Find where the given text appears and provide that cell's center as [X, Y] coordinate. 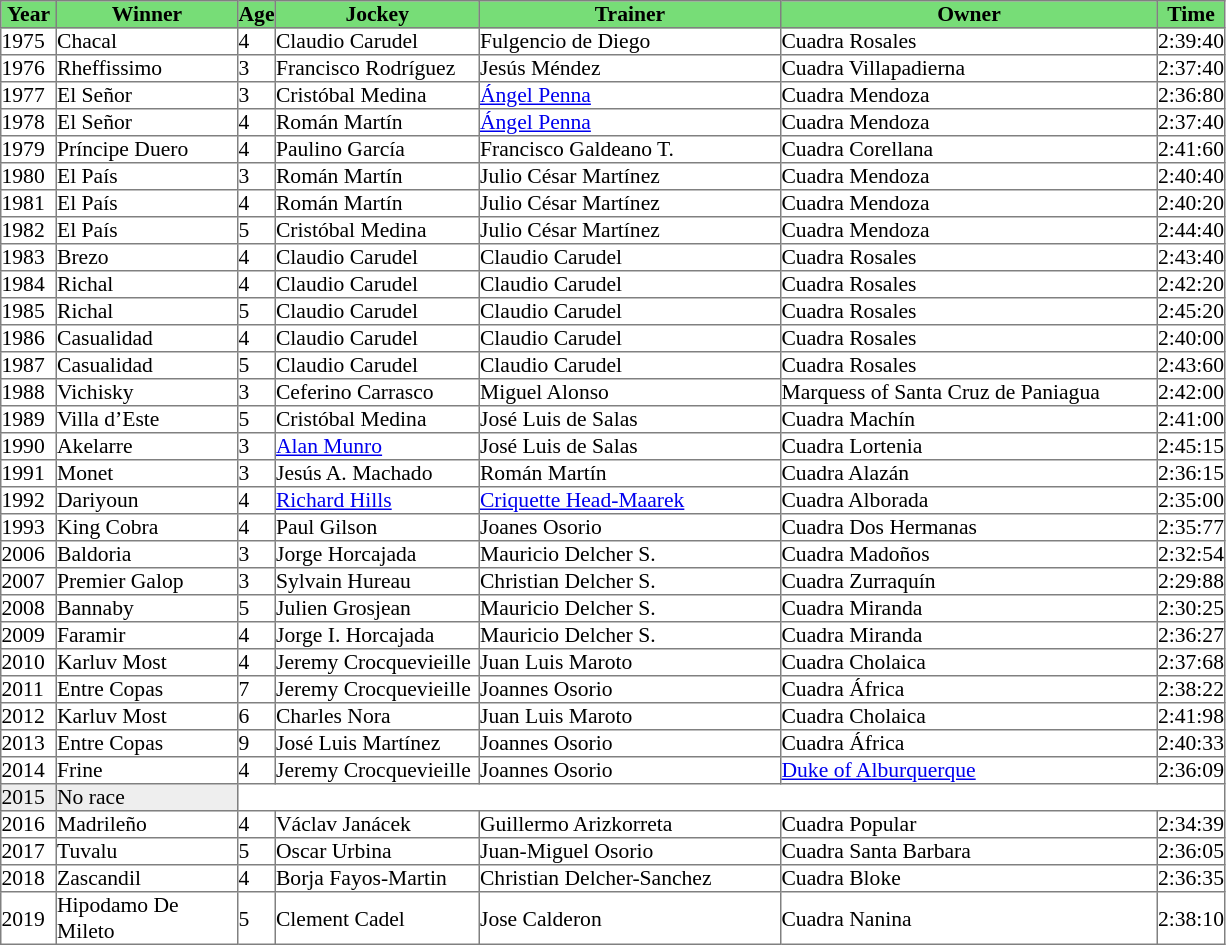
Charles Nora [377, 716]
1978 [29, 122]
Cuadra Santa Barbara [969, 852]
2015 [29, 798]
Jesús A. Machado [377, 474]
Alan Munro [377, 446]
Cuadra Villapadierna [969, 68]
6 [256, 716]
Príncipe Duero [147, 150]
Tuvalu [147, 852]
Miguel Alonso [630, 392]
2:36:05 [1190, 852]
2:36:80 [1190, 96]
Guillermo Arizkorreta [630, 824]
Clement Cadel [377, 918]
Vichisky [147, 392]
Christian Delcher S. [630, 582]
Time [1190, 14]
José Luis Martínez [377, 744]
Cuadra Machín [969, 420]
2:40:40 [1190, 176]
2011 [29, 690]
Cuadra Corellana [969, 150]
2:40:33 [1190, 744]
1991 [29, 474]
Cuadra Nanina [969, 918]
2017 [29, 852]
2008 [29, 608]
2:36:27 [1190, 636]
1985 [29, 312]
Villa d’Este [147, 420]
2:42:00 [1190, 392]
2:40:20 [1190, 204]
2007 [29, 582]
2:35:00 [1190, 500]
No race [147, 798]
Juan-Miguel Osorio [630, 852]
Fulgencio de Diego [630, 42]
Monet [147, 474]
Brezo [147, 258]
2:36:35 [1190, 878]
Sylvain Hureau [377, 582]
2:34:39 [1190, 824]
Marquess of Santa Cruz de Paniagua [969, 392]
1981 [29, 204]
Julien Grosjean [377, 608]
2:42:20 [1190, 284]
Václav Janácek [377, 824]
2:37:68 [1190, 662]
2:43:60 [1190, 366]
Paul Gilson [377, 528]
1992 [29, 500]
2019 [29, 918]
2:30:25 [1190, 608]
2014 [29, 770]
Jorge Horcajada [377, 554]
Cuadra Dos Hermanas [969, 528]
Richard Hills [377, 500]
1976 [29, 68]
Faramir [147, 636]
2:29:88 [1190, 582]
2018 [29, 878]
2:41:60 [1190, 150]
1986 [29, 338]
Rheffissimo [147, 68]
Cuadra Zurraquín [969, 582]
Owner [969, 14]
2:44:40 [1190, 230]
Akelarre [147, 446]
Cuadra Popular [969, 824]
2:45:15 [1190, 446]
2:38:22 [1190, 690]
Ceferino Carrasco [377, 392]
1987 [29, 366]
Frine [147, 770]
Chacal [147, 42]
Madrileño [147, 824]
1975 [29, 42]
2:35:77 [1190, 528]
Baldoria [147, 554]
Year [29, 14]
Dariyoun [147, 500]
Francisco Galdeano T. [630, 150]
1990 [29, 446]
2012 [29, 716]
Christian Delcher-Sanchez [630, 878]
Winner [147, 14]
Hipodamo De Mileto [147, 918]
2:40:00 [1190, 338]
Cuadra Lortenia [969, 446]
1993 [29, 528]
1988 [29, 392]
7 [256, 690]
2:43:40 [1190, 258]
Oscar Urbina [377, 852]
2:41:00 [1190, 420]
2006 [29, 554]
1980 [29, 176]
Francisco Rodríguez [377, 68]
2:36:15 [1190, 474]
2:38:10 [1190, 918]
9 [256, 744]
Cuadra Alazán [969, 474]
Paulino García [377, 150]
Cuadra Alborada [969, 500]
Cuadra Madoños [969, 554]
Premier Galop [147, 582]
Trainer [630, 14]
1977 [29, 96]
Criquette Head-Maarek [630, 500]
Borja Fayos-Martin [377, 878]
Jorge I. Horcajada [377, 636]
2:45:20 [1190, 312]
2009 [29, 636]
1984 [29, 284]
Cuadra Bloke [969, 878]
1983 [29, 258]
1982 [29, 230]
Jesús Méndez [630, 68]
2:36:09 [1190, 770]
Jose Calderon [630, 918]
2:41:98 [1190, 716]
1979 [29, 150]
King Cobra [147, 528]
2010 [29, 662]
Zascandil [147, 878]
1989 [29, 420]
Duke of Alburquerque [969, 770]
Bannaby [147, 608]
Age [256, 14]
2013 [29, 744]
2:39:40 [1190, 42]
Jockey [377, 14]
2:32:54 [1190, 554]
Joanes Osorio [630, 528]
2016 [29, 824]
